Detect which cell encompasses the target text, then output its (x, y) center coordinate. 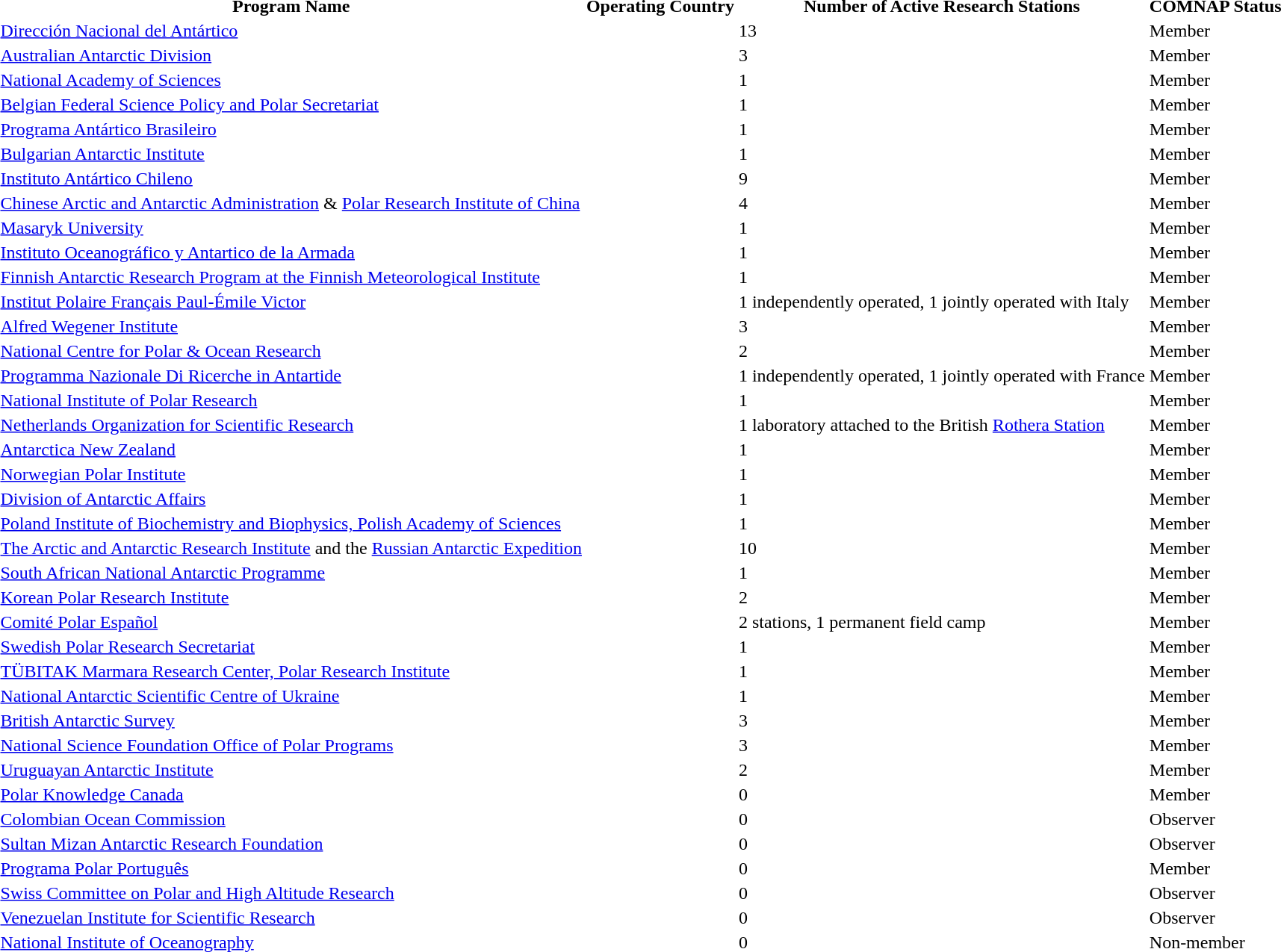
1 independently operated, 1 jointly operated with France (941, 376)
4 (941, 203)
1 independently operated, 1 jointly operated with Italy (941, 302)
10 (941, 548)
9 (941, 178)
13 (941, 31)
2 stations, 1 permanent field camp (941, 622)
1 laboratory attached to the British Rothera Station (941, 425)
